Determine the (X, Y) coordinate at the center of the cell enclosing the given text.  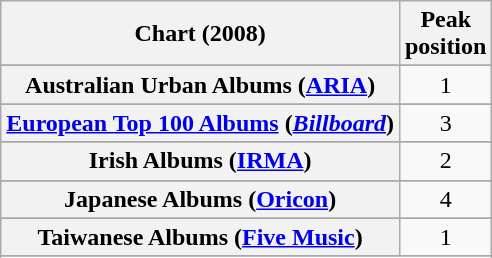
3 (445, 123)
Peakposition (445, 34)
Taiwanese Albums (Five Music) (200, 237)
2 (445, 161)
Australian Urban Albums (ARIA) (200, 85)
Chart (2008) (200, 34)
4 (445, 199)
Irish Albums (IRMA) (200, 161)
European Top 100 Albums (Billboard) (200, 123)
Japanese Albums (Oricon) (200, 199)
